Return (x, y) of the center of cell containing provided text 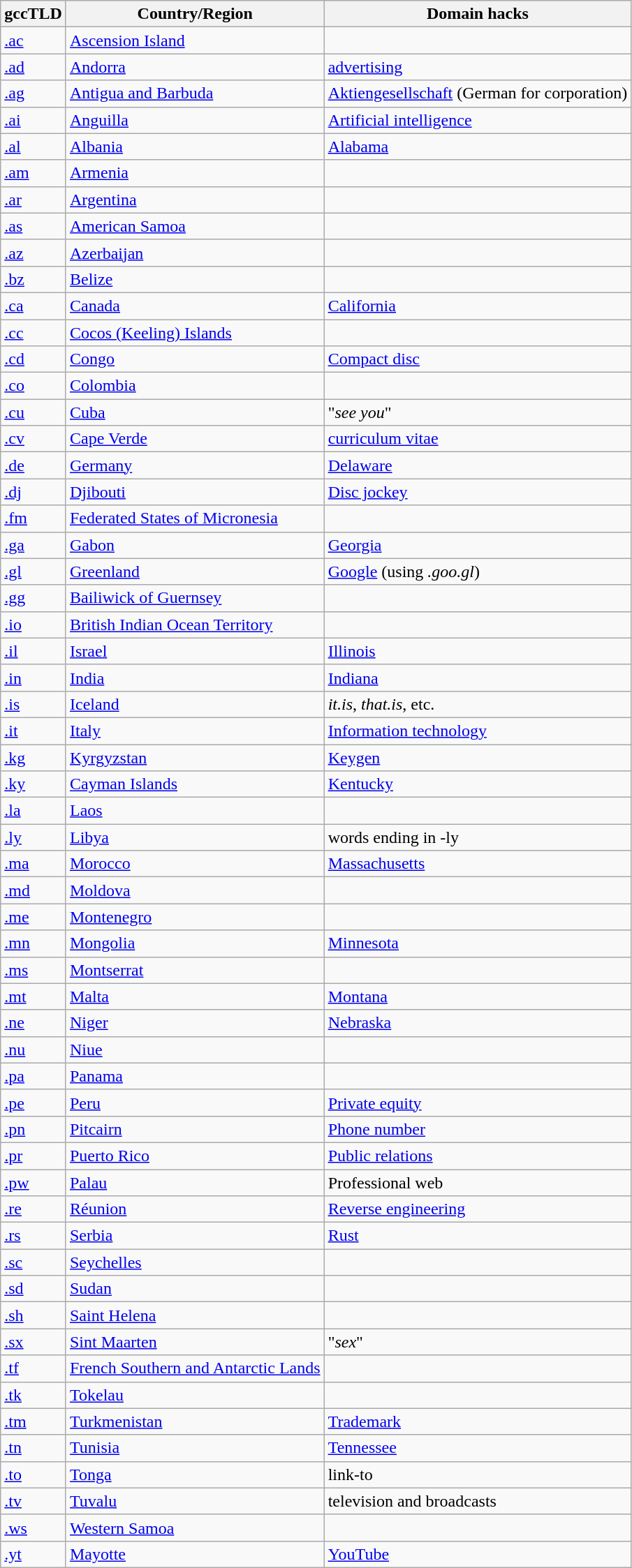
Armenia (195, 173)
Information technology (478, 731)
Sint Maarten (195, 1342)
Tunisia (195, 1448)
.az (34, 253)
.ms (34, 970)
.ky (34, 784)
"see you" (478, 412)
Iceland (195, 704)
Cocos (Keeling) Islands (195, 333)
Panama (195, 1076)
curriculum vitae (478, 439)
Private equity (478, 1103)
India (195, 678)
Montana (478, 996)
link-to (478, 1474)
.ga (34, 545)
Seychelles (195, 1262)
Indiana (478, 678)
Ascension Island (195, 40)
.ar (34, 200)
Minnesota (478, 943)
Cape Verde (195, 439)
.tv (34, 1501)
.rs (34, 1236)
Andorra (195, 67)
Bailiwick of Guernsey (195, 598)
Illinois (478, 651)
Artificial intelligence (478, 120)
.io (34, 625)
American Samoa (195, 226)
Western Samoa (195, 1528)
.co (34, 386)
Puerto Rico (195, 1156)
.sh (34, 1315)
.al (34, 147)
Disc jockey (478, 492)
Argentina (195, 200)
Georgia (478, 545)
Niger (195, 1023)
Gabon (195, 545)
Réunion (195, 1209)
Montserrat (195, 970)
.tn (34, 1448)
.mt (34, 996)
Cuba (195, 412)
.sc (34, 1262)
Greenland (195, 572)
.cu (34, 412)
Aktiengesellschaft (German for corporation) (478, 94)
YouTube (478, 1554)
Kentucky (478, 784)
.ad (34, 67)
.gg (34, 598)
Tokelau (195, 1395)
.am (34, 173)
.me (34, 917)
.fm (34, 518)
.in (34, 678)
.sx (34, 1342)
.ai (34, 120)
.la (34, 811)
Alabama (478, 147)
.ne (34, 1023)
.de (34, 465)
Domain hacks (478, 14)
Albania (195, 147)
Nebraska (478, 1023)
Palau (195, 1183)
Kyrgyzstan (195, 757)
Serbia (195, 1236)
Moldova (195, 890)
Canada (195, 306)
Keygen (478, 757)
.mn (34, 943)
.bz (34, 279)
Sudan (195, 1289)
.nu (34, 1050)
Phone number (478, 1129)
Anguilla (195, 120)
gccTLD (34, 14)
Reverse engineering (478, 1209)
Morocco (195, 864)
.ac (34, 40)
Italy (195, 731)
Tuvalu (195, 1501)
Massachusetts (478, 864)
it.is, that.is, etc. (478, 704)
.tk (34, 1395)
.kg (34, 757)
.cd (34, 359)
Azerbaijan (195, 253)
French Southern and Antarctic Lands (195, 1368)
.cc (34, 333)
Djibouti (195, 492)
British Indian Ocean Territory (195, 625)
Pitcairn (195, 1129)
Cayman Islands (195, 784)
Professional web (478, 1183)
.ma (34, 864)
advertising (478, 67)
Congo (195, 359)
.re (34, 1209)
.md (34, 890)
.ly (34, 837)
"sex" (478, 1342)
Peru (195, 1103)
.cv (34, 439)
.tf (34, 1368)
Laos (195, 811)
.pa (34, 1076)
.tm (34, 1421)
words ending in -ly (478, 837)
.ag (34, 94)
Delaware (478, 465)
Colombia (195, 386)
Israel (195, 651)
Montenegro (195, 917)
Public relations (478, 1156)
.it (34, 731)
Mongolia (195, 943)
.pw (34, 1183)
.is (34, 704)
Antigua and Barbuda (195, 94)
Google (using .goo.gl) (478, 572)
.pe (34, 1103)
Compact disc (478, 359)
Mayotte (195, 1554)
Turkmenistan (195, 1421)
.sd (34, 1289)
California (478, 306)
Saint Helena (195, 1315)
Malta (195, 996)
.to (34, 1474)
Trademark (478, 1421)
.dj (34, 492)
Tennessee (478, 1448)
.yt (34, 1554)
Rust (478, 1236)
.gl (34, 572)
Federated States of Micronesia (195, 518)
.il (34, 651)
Niue (195, 1050)
Tonga (195, 1474)
.as (34, 226)
.ws (34, 1528)
Country/Region (195, 14)
.pn (34, 1129)
.pr (34, 1156)
Belize (195, 279)
Libya (195, 837)
Germany (195, 465)
television and broadcasts (478, 1501)
.ca (34, 306)
